Locate the cell with the specified text and output its (X, Y) center coordinate. 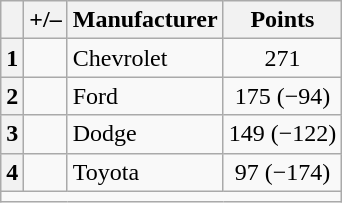
97 (−174) (282, 172)
271 (282, 58)
4 (12, 172)
Points (282, 20)
2 (12, 96)
175 (−94) (282, 96)
Manufacturer (145, 20)
Chevrolet (145, 58)
+/– (46, 20)
149 (−122) (282, 134)
3 (12, 134)
Toyota (145, 172)
Ford (145, 96)
1 (12, 58)
Dodge (145, 134)
